From the cell containing the given text, extract its center point as (X, Y) coordinate. 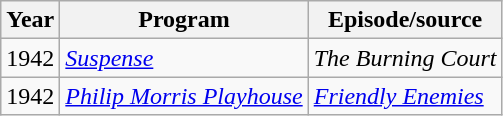
Year (30, 20)
Suspense (184, 58)
Philip Morris Playhouse (184, 96)
Program (184, 20)
Friendly Enemies (405, 96)
Episode/source (405, 20)
The Burning Court (405, 58)
